Provide the [x, y] coordinate of the cell's center where the given text is located.  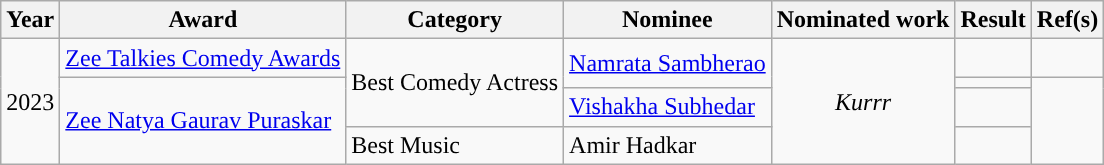
Best Comedy Actress [455, 82]
Nominee [668, 20]
2023 [30, 102]
Zee Talkies Comedy Awards [203, 58]
Amir Hadkar [668, 145]
Award [203, 20]
Category [455, 20]
Nominated work [863, 20]
Zee Natya Gaurav Puraskar [203, 120]
Year [30, 20]
Best Music [455, 145]
Ref(s) [1067, 20]
Vishakha Subhedar [668, 107]
Namrata Sambherao [668, 64]
Result [993, 20]
Kurrr [863, 102]
